Provide the [X, Y] coordinate of the cell's center where the given text is located.  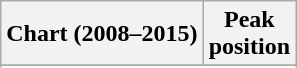
Peakposition [249, 34]
Chart (2008–2015) [102, 34]
